Detect which cell encompasses the target text, then output its [X, Y] center coordinate. 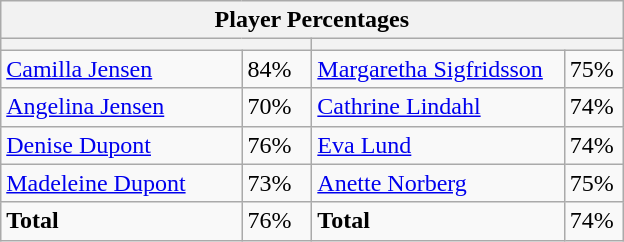
Margaretha Sigfridsson [438, 69]
70% [277, 107]
84% [277, 69]
Angelina Jensen [122, 107]
Denise Dupont [122, 145]
73% [277, 183]
Cathrine Lindahl [438, 107]
Player Percentages [312, 20]
Eva Lund [438, 145]
Madeleine Dupont [122, 183]
Camilla Jensen [122, 69]
Anette Norberg [438, 183]
